From the cell containing the given text, extract its center point as [X, Y] coordinate. 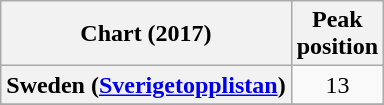
Chart (2017) [146, 34]
13 [337, 85]
Peakposition [337, 34]
Sweden (Sverigetopplistan) [146, 85]
